Search for the cell housing the specified text and yield its (X, Y) center coordinate. 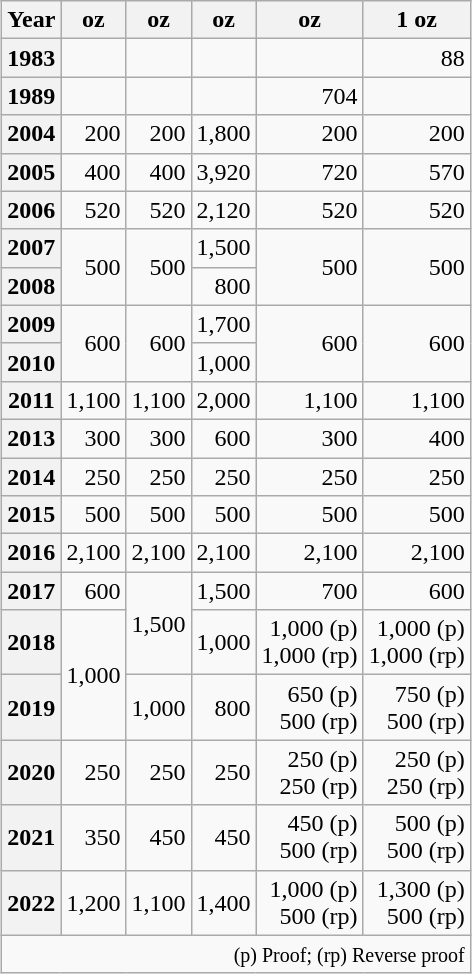
570 (416, 172)
1,300 (p)500 (rp) (416, 902)
1,200 (94, 902)
2008 (32, 286)
1989 (32, 96)
2009 (32, 324)
350 (94, 838)
2004 (32, 134)
500 (p)500 (rp) (416, 838)
2019 (32, 708)
1983 (32, 58)
88 (416, 58)
1,800 (224, 134)
2010 (32, 362)
1,700 (224, 324)
2016 (32, 553)
704 (310, 96)
2005 (32, 172)
2022 (32, 902)
2007 (32, 248)
700 (310, 591)
2017 (32, 591)
1,000 (p)500 (rp) (310, 902)
2,120 (224, 210)
2013 (32, 438)
2015 (32, 515)
2018 (32, 642)
3,920 (224, 172)
1 oz (416, 20)
2020 (32, 772)
650 (p)500 (rp) (310, 708)
450 (p)500 (rp) (310, 838)
(p) Proof; (rp) Reverse proof (236, 954)
2,000 (224, 400)
Year (32, 20)
2006 (32, 210)
2014 (32, 477)
2011 (32, 400)
1,400 (224, 902)
2021 (32, 838)
720 (310, 172)
750 (p)500 (rp) (416, 708)
